Return [X, Y] of the center of cell containing provided text 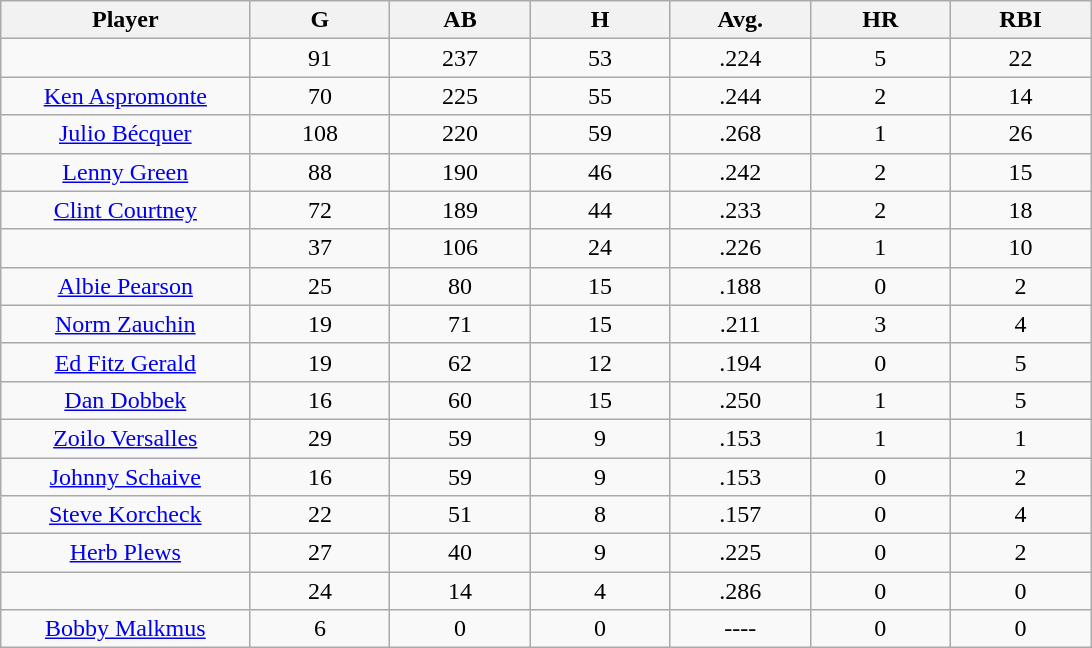
Lenny Green [126, 172]
.244 [740, 96]
.225 [740, 553]
.157 [740, 515]
225 [460, 96]
Albie Pearson [126, 286]
Player [126, 20]
29 [320, 438]
71 [460, 324]
44 [600, 210]
6 [320, 629]
46 [600, 172]
26 [1020, 134]
108 [320, 134]
189 [460, 210]
.250 [740, 400]
Johnny Schaive [126, 477]
3 [880, 324]
237 [460, 58]
80 [460, 286]
62 [460, 362]
.268 [740, 134]
.242 [740, 172]
72 [320, 210]
H [600, 20]
HR [880, 20]
91 [320, 58]
53 [600, 58]
RBI [1020, 20]
Ed Fitz Gerald [126, 362]
Julio Bécquer [126, 134]
G [320, 20]
55 [600, 96]
25 [320, 286]
.286 [740, 591]
.224 [740, 58]
.188 [740, 286]
18 [1020, 210]
Bobby Malkmus [126, 629]
Norm Zauchin [126, 324]
Herb Plews [126, 553]
51 [460, 515]
10 [1020, 248]
.211 [740, 324]
27 [320, 553]
8 [600, 515]
70 [320, 96]
Dan Dobbek [126, 400]
88 [320, 172]
.194 [740, 362]
60 [460, 400]
AB [460, 20]
Avg. [740, 20]
40 [460, 553]
Ken Aspromonte [126, 96]
37 [320, 248]
Steve Korcheck [126, 515]
.226 [740, 248]
220 [460, 134]
106 [460, 248]
12 [600, 362]
190 [460, 172]
---- [740, 629]
.233 [740, 210]
Clint Courtney [126, 210]
Zoilo Versalles [126, 438]
